For the text-containing cell, return its midpoint in [X, Y] coordinate format. 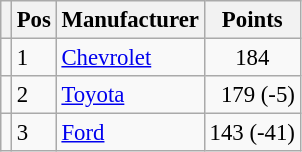
Chevrolet [130, 58]
Points [252, 20]
3 [34, 133]
143 (-41) [252, 133]
Ford [130, 133]
2 [34, 95]
1 [34, 58]
179 (-5) [252, 95]
Pos [34, 20]
Toyota [130, 95]
Manufacturer [130, 20]
184 [252, 58]
